From the cell containing the given text, extract its center point as (x, y) coordinate. 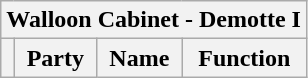
Party (55, 58)
Function (244, 58)
Walloon Cabinet - Demotte I (154, 20)
Name (140, 58)
